Capture the cell that displays the provided text and extract its (x, y) central coordinate. 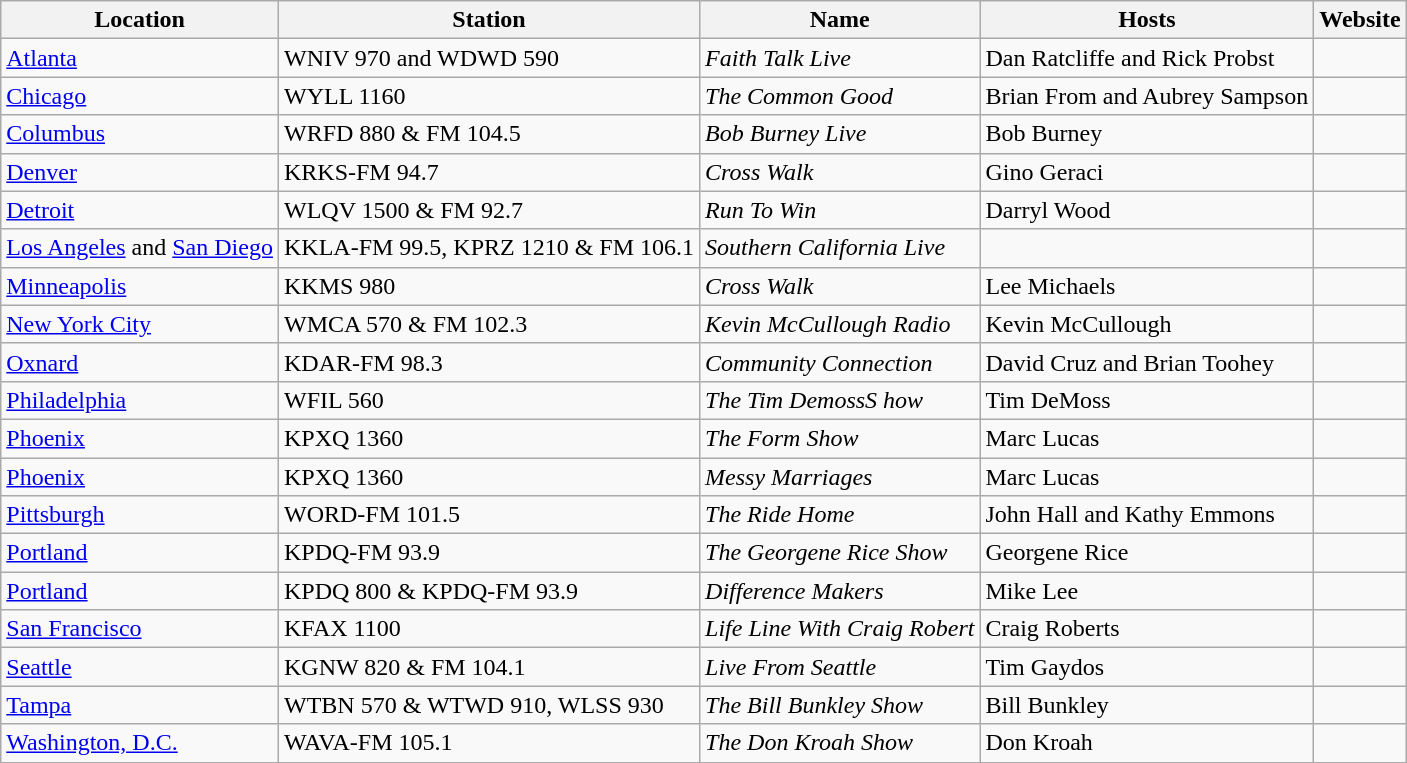
Kevin McCullough (1147, 324)
Location (140, 20)
KPDQ-FM 93.9 (488, 553)
Seattle (140, 667)
Philadelphia (140, 400)
Dan Ratcliffe and Rick Probst (1147, 58)
WRFD 880 & FM 104.5 (488, 134)
Difference Makers (840, 591)
KFAX 1100 (488, 629)
Lee Michaels (1147, 286)
KKLA-FM 99.5, KPRZ 1210 & FM 106.1 (488, 248)
The Ride Home (840, 515)
WMCA 570 & FM 102.3 (488, 324)
Mike Lee (1147, 591)
The Bill Bunkley Show (840, 705)
Chicago (140, 96)
Community Connection (840, 362)
WFIL 560 (488, 400)
Oxnard (140, 362)
Tim Gaydos (1147, 667)
Columbus (140, 134)
Bob Burney (1147, 134)
Live From Seattle (840, 667)
Pittsburgh (140, 515)
Tampa (140, 705)
Hosts (1147, 20)
WLQV 1500 & FM 92.7 (488, 210)
Gino Geraci (1147, 172)
KKMS 980 (488, 286)
The Georgene Rice Show (840, 553)
WNIV 970 and WDWD 590 (488, 58)
WYLL 1160 (488, 96)
KPDQ 800 & KPDQ-FM 93.9 (488, 591)
KDAR-FM 98.3 (488, 362)
Brian From and Aubrey Sampson (1147, 96)
Craig Roberts (1147, 629)
Name (840, 20)
WAVA-FM 105.1 (488, 743)
Faith Talk Live (840, 58)
San Francisco (140, 629)
Bill Bunkley (1147, 705)
Darryl Wood (1147, 210)
The Don Kroah Show (840, 743)
Minneapolis (140, 286)
Washington, D.C. (140, 743)
WORD-FM 101.5 (488, 515)
Detroit (140, 210)
Bob Burney Live (840, 134)
David Cruz and Brian Toohey (1147, 362)
Station (488, 20)
Run To Win (840, 210)
John Hall and Kathy Emmons (1147, 515)
The Form Show (840, 438)
New York City (140, 324)
KGNW 820 & FM 104.1 (488, 667)
KRKS-FM 94.7 (488, 172)
Don Kroah (1147, 743)
WTBN 570 & WTWD 910, WLSS 930 (488, 705)
Denver (140, 172)
Southern California Live (840, 248)
Atlanta (140, 58)
Los Angeles and San Diego (140, 248)
Tim DeMoss (1147, 400)
The Common Good (840, 96)
The Tim DemossS how (840, 400)
Georgene Rice (1147, 553)
Kevin McCullough Radio (840, 324)
Life Line With Craig Robert (840, 629)
Website (1360, 20)
Messy Marriages (840, 477)
